Identify which cell holds the provided text, then report its [x, y] central coordinate. 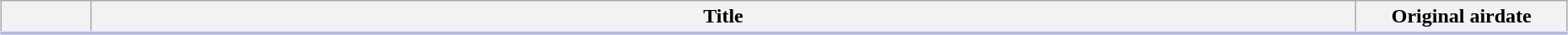
Original airdate [1462, 17]
Title [723, 17]
